Return [X, Y] of the center of cell containing provided text 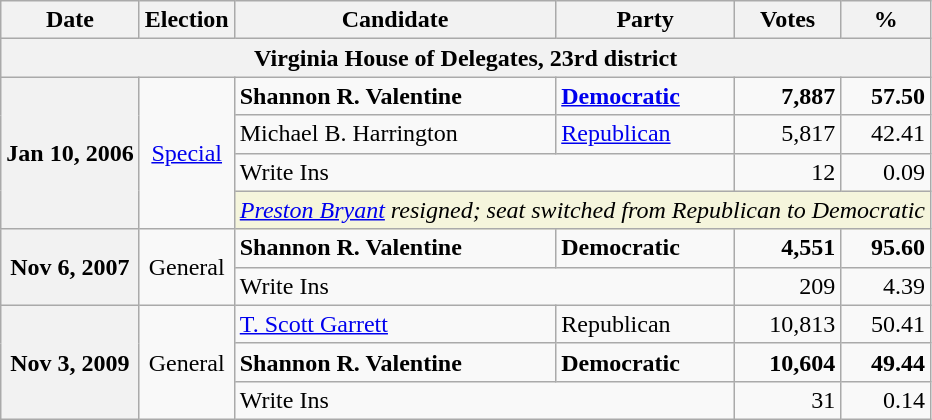
Votes [788, 20]
57.50 [886, 96]
209 [788, 286]
Party [646, 20]
10,604 [788, 362]
4.39 [886, 286]
Election [186, 20]
Preston Bryant resigned; seat switched from Republican to Democratic [582, 210]
Virginia House of Delegates, 23rd district [466, 58]
Michael B. Harrington [394, 134]
5,817 [788, 134]
42.41 [886, 134]
7,887 [788, 96]
Jan 10, 2006 [70, 153]
4,551 [788, 248]
95.60 [886, 248]
Nov 3, 2009 [70, 362]
% [886, 20]
T. Scott Garrett [394, 324]
0.14 [886, 400]
50.41 [886, 324]
Date [70, 20]
49.44 [886, 362]
Special [186, 153]
31 [788, 400]
Nov 6, 2007 [70, 267]
12 [788, 172]
Candidate [394, 20]
0.09 [886, 172]
10,813 [788, 324]
